Return (x, y) of the center of cell containing provided text 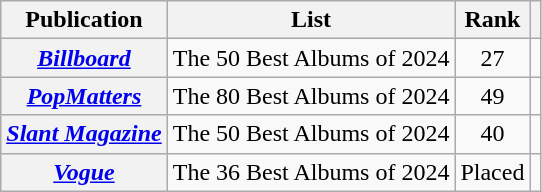
Publication (84, 20)
Rank (492, 20)
PopMatters (84, 96)
Slant Magazine (84, 134)
27 (492, 58)
List (311, 20)
40 (492, 134)
Billboard (84, 58)
Vogue (84, 172)
The 80 Best Albums of 2024 (311, 96)
49 (492, 96)
The 36 Best Albums of 2024 (311, 172)
Placed (492, 172)
